Return (x, y) of the center of cell containing provided text 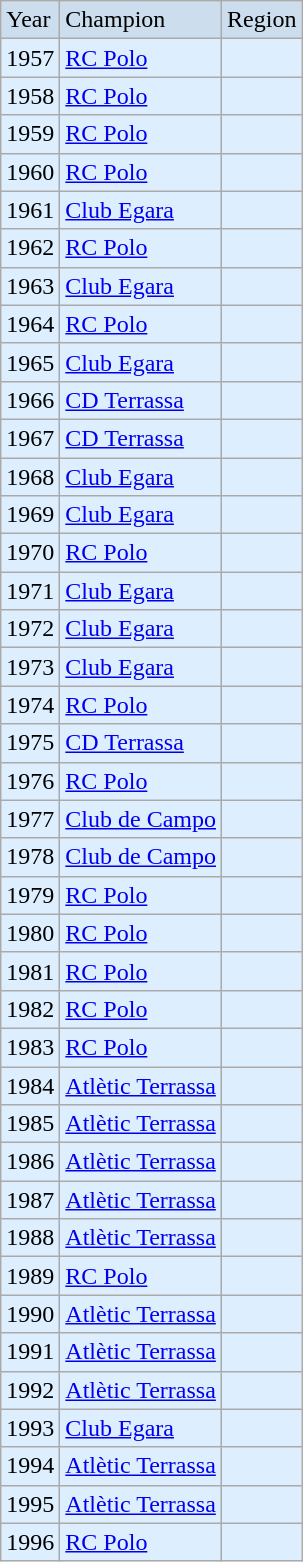
1957 (30, 58)
1966 (30, 400)
1990 (30, 1314)
1958 (30, 96)
1989 (30, 1276)
1979 (30, 895)
1963 (30, 286)
1993 (30, 1428)
1969 (30, 515)
1972 (30, 629)
Champion (141, 20)
1971 (30, 591)
1964 (30, 324)
1962 (30, 248)
1982 (30, 1009)
1978 (30, 857)
1983 (30, 1047)
1977 (30, 819)
1959 (30, 134)
1965 (30, 362)
1967 (30, 438)
1991 (30, 1352)
1986 (30, 1162)
1961 (30, 210)
Year (30, 20)
1974 (30, 705)
1984 (30, 1085)
1987 (30, 1200)
1970 (30, 553)
1992 (30, 1390)
1988 (30, 1238)
1980 (30, 933)
1981 (30, 971)
1995 (30, 1504)
Region (262, 20)
1976 (30, 781)
1975 (30, 743)
1996 (30, 1542)
1968 (30, 477)
1973 (30, 667)
1960 (30, 172)
1985 (30, 1124)
1994 (30, 1466)
